Extract the (x, y) coordinate from the center of the cell holding the provided text.  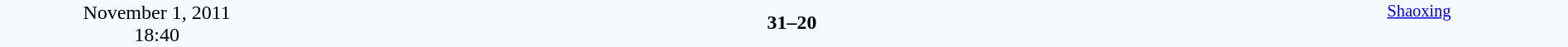
November 1, 201118:40 (157, 23)
Shaoxing (1419, 23)
31–20 (791, 22)
